Capture the cell that displays the provided text and extract its [X, Y] central coordinate. 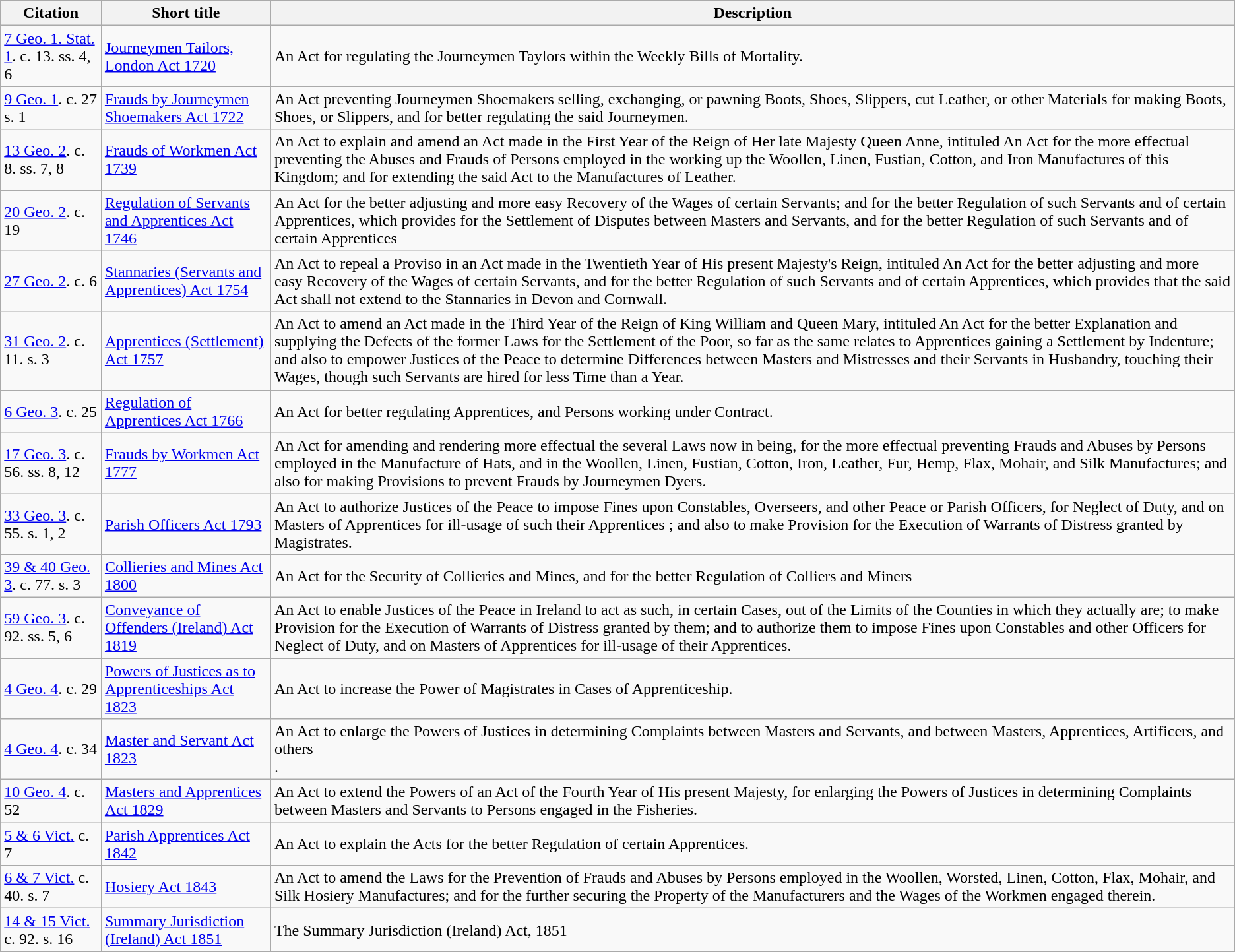
An Act for better regulating Apprentices, and Persons working under Contract. [752, 412]
31 Geo. 2. c. 11. s. 3 [51, 351]
Powers of Justices as to Apprenticeships Act 1823 [186, 689]
59 Geo. 3. c. 92. ss. 5, 6 [51, 627]
10 Geo. 4. c. 52 [51, 801]
Parish Officers Act 1793 [186, 524]
An Act for the Security of Collieries and Mines, and for the better Regulation of Colliers and Miners [752, 575]
33 Geo. 3. c. 55. s. 1, 2 [51, 524]
Summary Jurisdiction (Ireland) Act 1851 [186, 930]
The Summary Jurisdiction (Ireland) Act, 1851 [752, 930]
14 & 15 Vict. c. 92. s. 16 [51, 930]
Collieries and Mines Act 1800 [186, 575]
Regulation of Apprentices Act 1766 [186, 412]
17 Geo. 3. c. 56. ss. 8, 12 [51, 463]
6 Geo. 3. c. 25 [51, 412]
4 Geo. 4. c. 34 [51, 749]
27 Geo. 2. c. 6 [51, 281]
An Act to increase the Power of Magistrates in Cases of Apprenticeship. [752, 689]
Hosiery Act 1843 [186, 887]
An Act for regulating the Journeymen Taylors within the Weekly Bills of Mortality. [752, 56]
13 Geo. 2. c. 8. ss. 7, 8 [51, 160]
9 Geo. 1. c. 27 s. 1 [51, 108]
Frauds of Workmen Act 1739 [186, 160]
Regulation of Servants and Apprentices Act 1746 [186, 220]
Masters and Apprentices Act 1829 [186, 801]
Frauds by Journeymen Shoemakers Act 1722 [186, 108]
4 Geo. 4. c. 29 [51, 689]
Frauds by Workmen Act 1777 [186, 463]
Conveyance of Offenders (Ireland) Act 1819 [186, 627]
Citation [51, 13]
5 & 6 Vict. c. 7 [51, 844]
An Act to explain the Acts for the better Regulation of certain Apprentices. [752, 844]
Description [752, 13]
20 Geo. 2. c. 19 [51, 220]
Stannaries (Servants and Apprentices) Act 1754 [186, 281]
Short title [186, 13]
Apprentices (Settlement) Act 1757 [186, 351]
Journeymen Tailors, London Act 1720 [186, 56]
7 Geo. 1. Stat. 1. c. 13. ss. 4, 6 [51, 56]
39 & 40 Geo. 3. c. 77. s. 3 [51, 575]
6 & 7 Vict. c. 40. s. 7 [51, 887]
Parish Apprentices Act 1842 [186, 844]
Master and Servant Act 1823 [186, 749]
